Determine the [X, Y] coordinate at the center of the cell enclosing the given text.  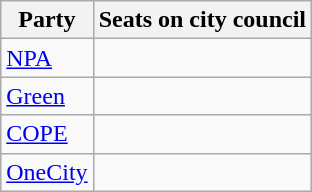
NPA [47, 58]
COPE [47, 134]
Party [47, 20]
Green [47, 96]
Seats on city council [202, 20]
OneCity [47, 172]
